Output the [X, Y] coordinate of the center of the cell containing the given text.  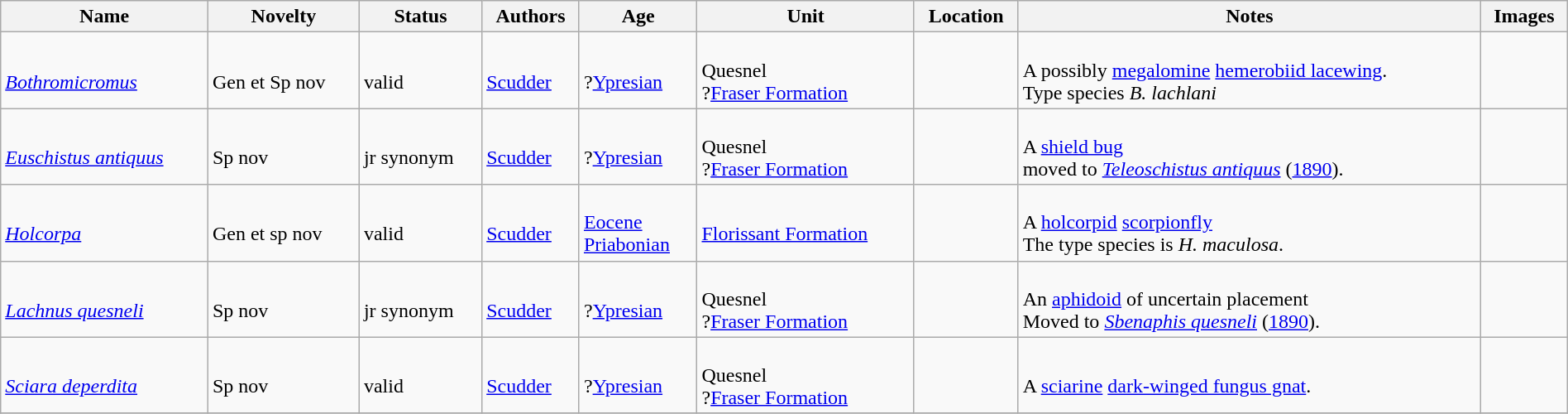
Euschistus antiquus [104, 147]
Notes [1249, 17]
A possibly megalomine hemerobiid lacewing.Type species B. lachlani [1249, 70]
Gen et Sp nov [283, 70]
Gen et sp nov [283, 223]
Novelty [283, 17]
Bothromicromus [104, 70]
Sciara deperdita [104, 375]
A holcorpid scorpionfly The type species is H. maculosa. [1249, 223]
Name [104, 17]
Holcorpa [104, 223]
A shield bugmoved to Teleoschistus antiquus (1890). [1249, 147]
Florissant Formation [806, 223]
An aphidoid of uncertain placement Moved to Sbenaphis quesneli (1890). [1249, 299]
EocenePriabonian [638, 223]
Authors [531, 17]
Unit [806, 17]
Age [638, 17]
Images [1525, 17]
Location [966, 17]
Status [420, 17]
Lachnus quesneli [104, 299]
A sciarine dark-winged fungus gnat. [1249, 375]
